Locate the cell with the specified text and output its [X, Y] center coordinate. 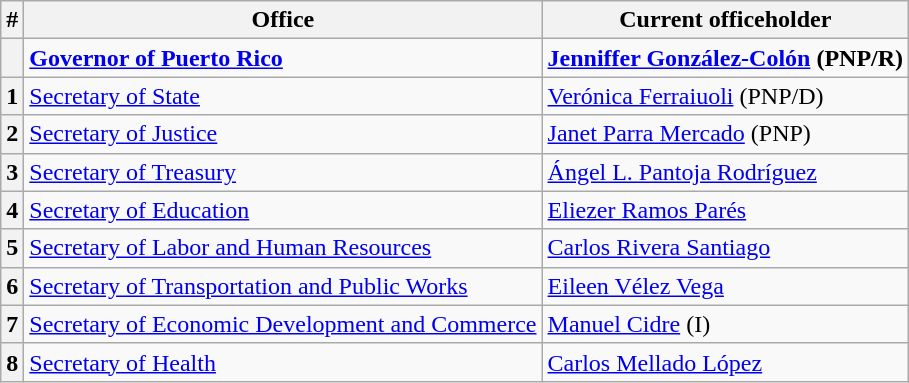
Manuel Cidre (I) [726, 324]
Office [283, 20]
Secretary of Justice [283, 134]
5 [12, 248]
Secretary of Economic Development and Commerce [283, 324]
Secretary of Education [283, 210]
Secretary of Health [283, 362]
Eileen Vélez Vega [726, 286]
Secretary of Transportation and Public Works [283, 286]
Carlos Mellado López [726, 362]
Verónica Ferraiuoli (PNP/D) [726, 96]
1 [12, 96]
Janet Parra Mercado (PNP) [726, 134]
7 [12, 324]
Eliezer Ramos Parés [726, 210]
Carlos Rivera Santiago [726, 248]
Current officeholder [726, 20]
8 [12, 362]
3 [12, 172]
Jenniffer González-Colón (PNP/R) [726, 58]
# [12, 20]
6 [12, 286]
Secretary of Labor and Human Resources [283, 248]
Secretary of State [283, 96]
Ángel L. Pantoja Rodríguez [726, 172]
Governor of Puerto Rico [283, 58]
2 [12, 134]
Secretary of Treasury [283, 172]
4 [12, 210]
